Pinpoint the cell where the given text exists, returning its [X, Y] midpoint coordinate. 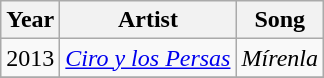
Mírenla [280, 58]
Year [30, 20]
2013 [30, 58]
Artist [148, 20]
Song [280, 20]
Ciro y los Persas [148, 58]
